For the text-containing cell, return its midpoint in (x, y) coordinate format. 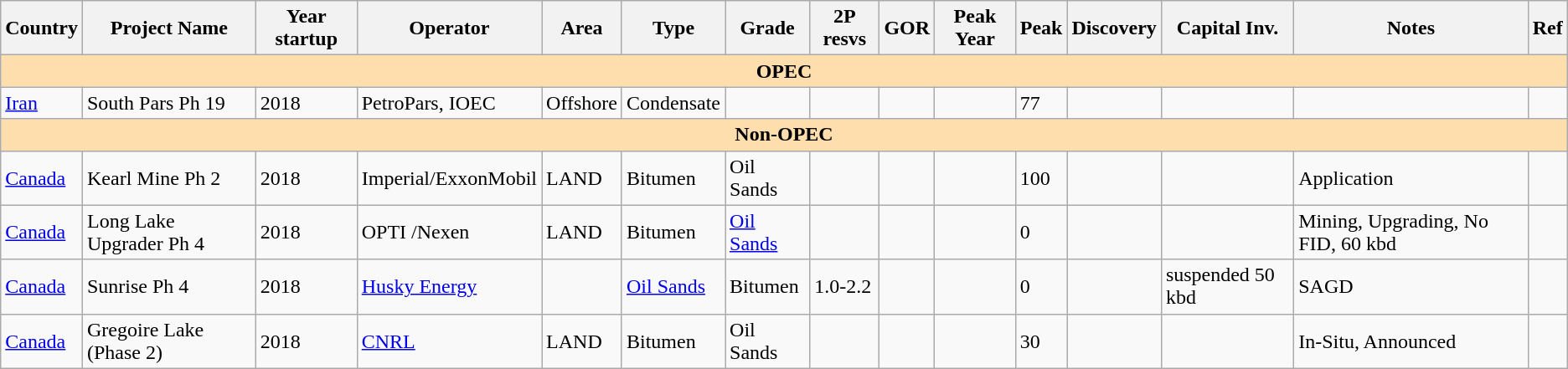
OPTI /Nexen (449, 233)
Grade (767, 28)
In-Situ, Announced (1411, 341)
Peak (1041, 28)
Project Name (169, 28)
Kearl Mine Ph 2 (169, 177)
Application (1411, 177)
Imperial/ExxonMobil (449, 177)
Peak Year (975, 28)
Non-OPEC (784, 135)
GOR (907, 28)
Capital Inv. (1227, 28)
30 (1041, 341)
1.0-2.2 (844, 286)
Condensate (673, 103)
Husky Energy (449, 286)
Year startup (307, 28)
suspended 50 kbd (1227, 286)
100 (1041, 177)
Type (673, 28)
Mining, Upgrading, No FID, 60 kbd (1411, 233)
OPEC (784, 71)
PetroPars, IOEC (449, 103)
Discovery (1114, 28)
Long Lake Upgrader Ph 4 (169, 233)
Iran (42, 103)
Country (42, 28)
CNRL (449, 341)
Gregoire Lake (Phase 2) (169, 341)
Notes (1411, 28)
Operator (449, 28)
Sunrise Ph 4 (169, 286)
Offshore (582, 103)
Ref (1548, 28)
Area (582, 28)
SAGD (1411, 286)
77 (1041, 103)
South Pars Ph 19 (169, 103)
2P resvs (844, 28)
